Locate the cell with the specified text and output its (x, y) center coordinate. 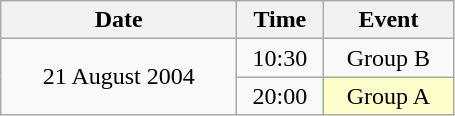
Time (280, 20)
Group A (388, 96)
20:00 (280, 96)
Date (119, 20)
Group B (388, 58)
10:30 (280, 58)
Event (388, 20)
21 August 2004 (119, 77)
